Return the [x, y] coordinate for the center point of the cell that contains the specified text.  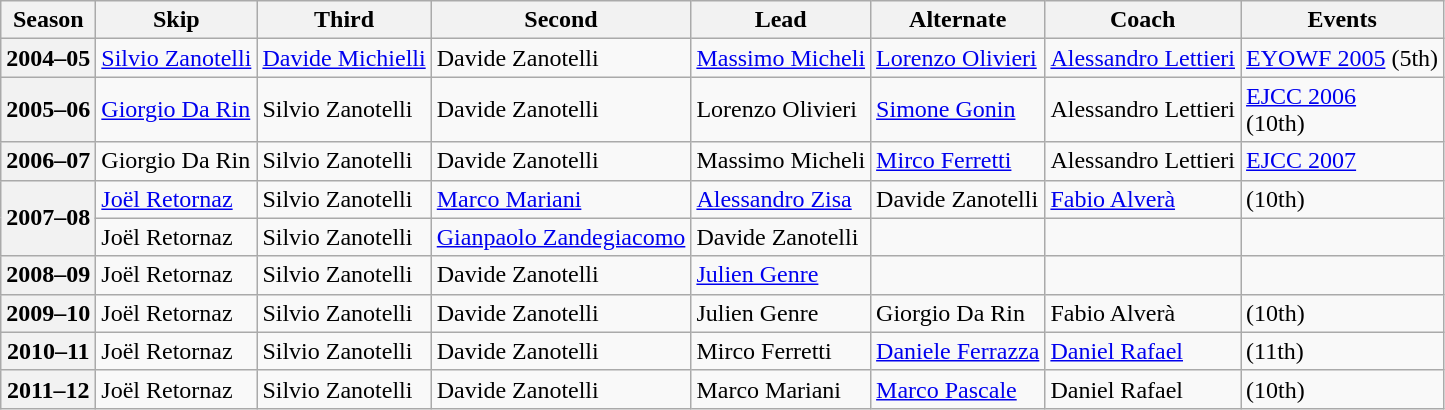
2005–06 [48, 110]
Skip [176, 20]
Daniele Ferrazza [958, 351]
Alternate [958, 20]
Alessandro Zisa [781, 199]
2008–09 [48, 275]
Season [48, 20]
2010–11 [48, 351]
2007–08 [48, 218]
Marco Pascale [958, 389]
Lead [781, 20]
2011–12 [48, 389]
Davide Michielli [344, 58]
Coach [1143, 20]
(11th) [1342, 351]
2009–10 [48, 313]
EYOWF 2005 (5th) [1342, 58]
2004–05 [48, 58]
Gianpaolo Zandegiacomo [561, 237]
2006–07 [48, 161]
EJCC 2006 (10th) [1342, 110]
EJCC 2007 [1342, 161]
Events [1342, 20]
Second [561, 20]
Third [344, 20]
Simone Gonin [958, 110]
